For the text-containing cell, return its midpoint in [x, y] coordinate format. 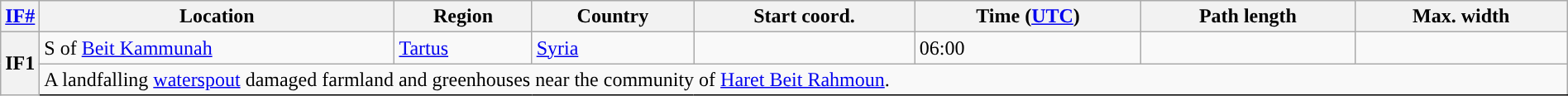
Tartus [463, 48]
Region [463, 17]
Path length [1248, 17]
Start coord. [805, 17]
IF1 [20, 64]
Max. width [1460, 17]
A landfalling waterspout damaged farmland and greenhouses near the community of Haret Beit Rahmoun. [804, 79]
S of Beit Kammunah [217, 48]
Country [613, 17]
Location [217, 17]
Time (UTC) [1027, 17]
06:00 [1027, 48]
IF# [20, 17]
Syria [613, 48]
